For the text-containing cell, return its midpoint in [x, y] coordinate format. 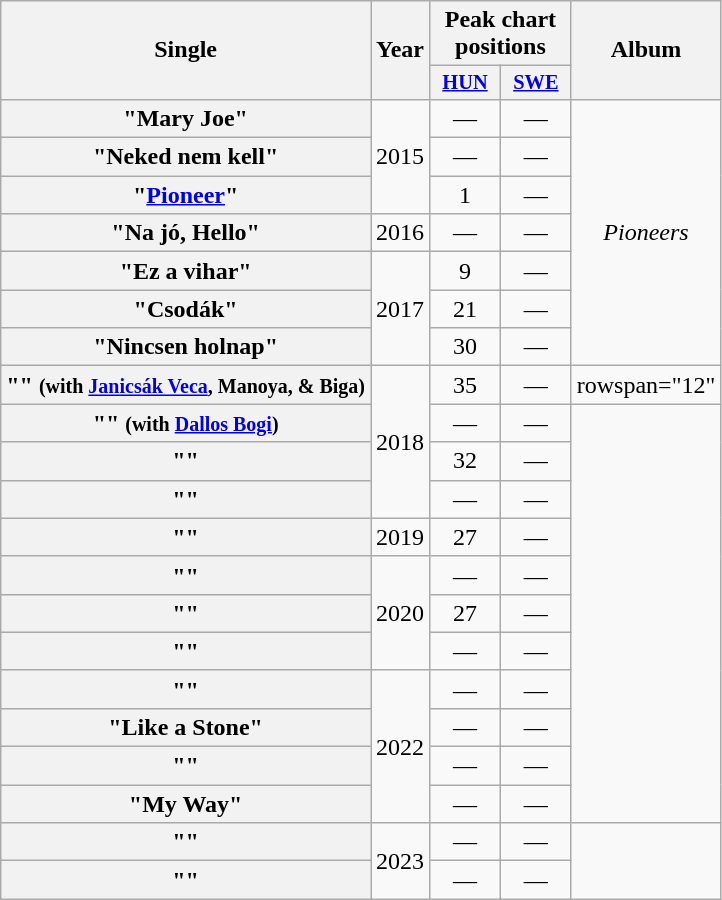
2019 [400, 537]
Year [400, 50]
2017 [400, 309]
"Nincsen holnap" [186, 347]
1 [466, 195]
2018 [400, 442]
Single [186, 50]
"Neked nem kell" [186, 157]
30 [466, 347]
"" (with Dallos Bogi) [186, 423]
2022 [400, 746]
"My Way" [186, 804]
2023 [400, 861]
Album [646, 50]
rowspan="12" [646, 385]
"Csodák" [186, 309]
"Like a Stone" [186, 727]
35 [466, 385]
21 [466, 309]
2020 [400, 613]
Peak chart positions [501, 34]
"Na jó, Hello" [186, 233]
"Pioneer" [186, 195]
"Mary Joe" [186, 118]
"" (with Janicsák Veca, Manoya, & Biga) [186, 385]
32 [466, 461]
2015 [400, 156]
SWE [536, 83]
Pioneers [646, 232]
"Ez a vihar" [186, 271]
9 [466, 271]
HUN [466, 83]
2016 [400, 233]
